Identify which cell holds the provided text, then report its [x, y] central coordinate. 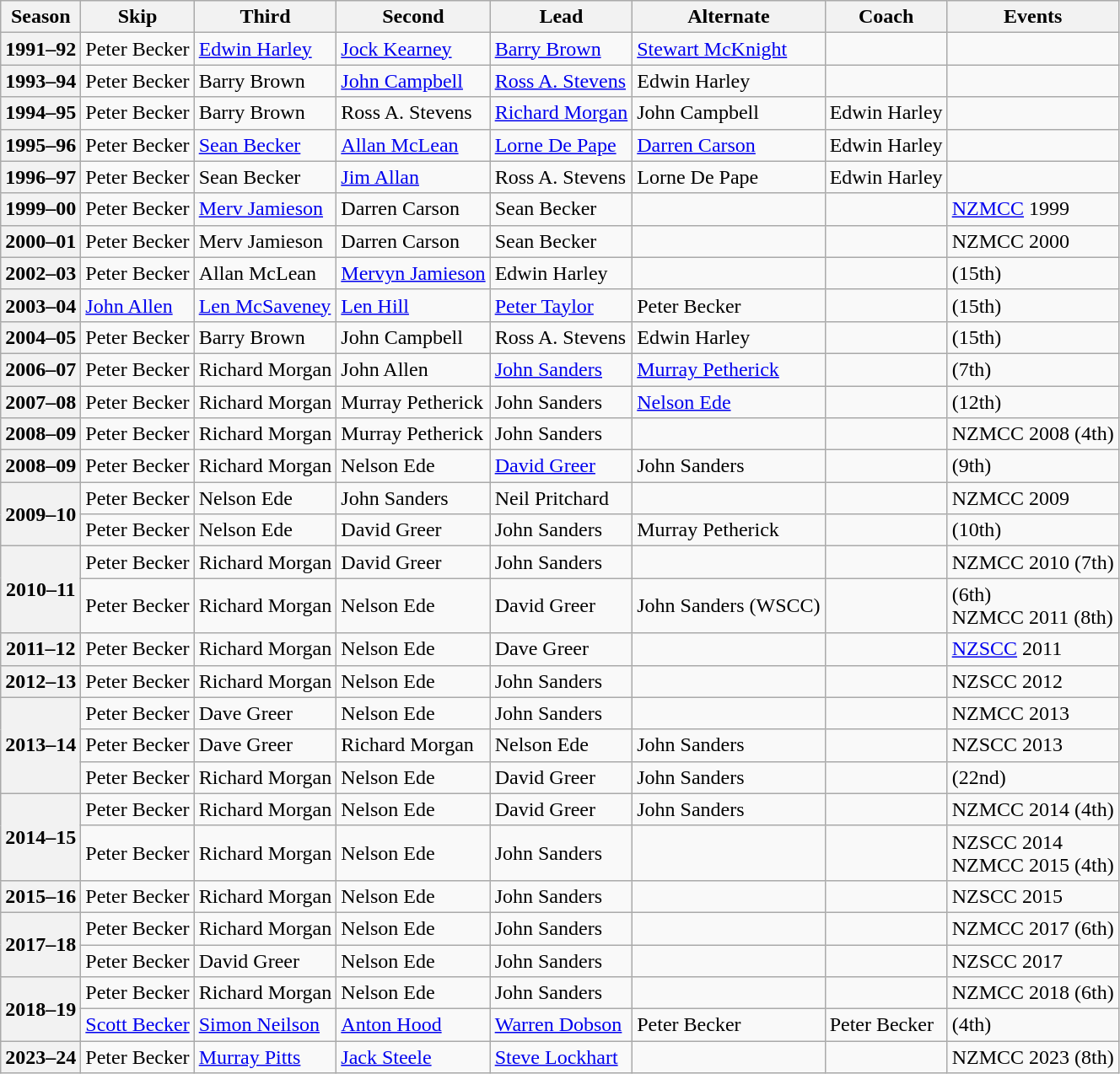
Steve Lockhart [562, 1057]
Jim Allan [413, 177]
NZSCC 2015 [1032, 896]
Murray Pitts [265, 1057]
1993–94 [40, 81]
NZSCC 2012 [1032, 681]
Mervyn Jamieson [413, 273]
Coach [886, 17]
Skip [137, 17]
Third [265, 17]
NZMCC 2018 (6th) [1032, 993]
Scott Becker [137, 1025]
Neil Pritchard [562, 498]
(9th) [1032, 466]
NZMCC 2009 [1032, 498]
2006–07 [40, 369]
Alternate [729, 17]
2009–10 [40, 514]
2023–24 [40, 1057]
(4th) [1032, 1025]
1994–95 [40, 113]
NZMCC 2000 [1032, 241]
Stewart McKnight [729, 49]
NZMCC 2023 (8th) [1032, 1057]
Peter Taylor [562, 305]
Lead [562, 17]
2011–12 [40, 649]
(12th) [1032, 402]
2015–16 [40, 896]
NZMCC 2008 (4th) [1032, 434]
2002–03 [40, 273]
NZSCC 2014 NZMCC 2015 (4th) [1032, 853]
2014–15 [40, 836]
1999–00 [40, 209]
2007–08 [40, 402]
NZSCC 2017 [1032, 960]
2017–18 [40, 944]
NZSCC 2013 [1032, 745]
2018–19 [40, 1009]
John Sanders (WSCC) [729, 605]
1995–96 [40, 145]
Simon Neilson [265, 1025]
1996–97 [40, 177]
2003–04 [40, 305]
Jack Steele [413, 1057]
2010–11 [40, 590]
NZMCC 2017 (6th) [1032, 928]
1991–92 [40, 49]
NZMCC 2014 (4th) [1032, 809]
2013–14 [40, 745]
NZMCC 1999 [1032, 209]
2012–13 [40, 681]
(22nd) [1032, 777]
Jock Kearney [413, 49]
2000–01 [40, 241]
Len McSaveney [265, 305]
2004–05 [40, 337]
NZMCC 2013 [1032, 713]
Events [1032, 17]
(7th) [1032, 369]
(10th) [1032, 530]
Anton Hood [413, 1025]
Season [40, 17]
Second [413, 17]
Warren Dobson [562, 1025]
NZMCC 2010 (7th) [1032, 562]
NZSCC 2011 [1032, 649]
Len Hill [413, 305]
(6th)NZMCC 2011 (8th) [1032, 605]
